Extract the (X, Y) coordinate from the center of the cell holding the provided text.  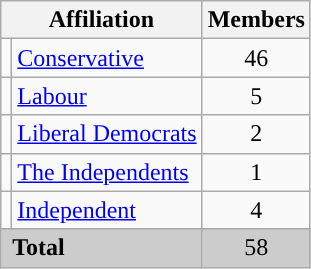
Labour (107, 96)
46 (256, 58)
Independent (107, 210)
4 (256, 210)
1 (256, 172)
Conservative (107, 58)
Affiliation (102, 20)
Total (102, 248)
Members (256, 20)
The Independents (107, 172)
2 (256, 134)
58 (256, 248)
Liberal Democrats (107, 134)
5 (256, 96)
